Detect which cell encompasses the target text, then output its [X, Y] center coordinate. 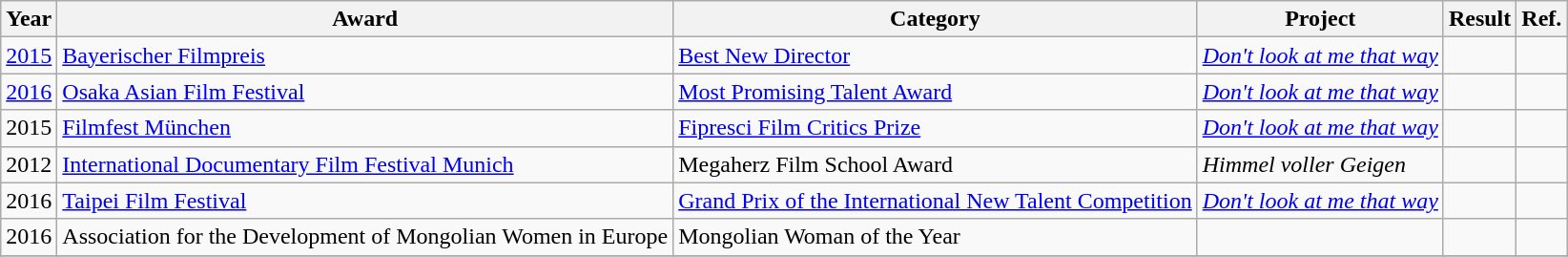
Association for the Development of Mongolian Women in Europe [365, 237]
2012 [29, 164]
Project [1320, 19]
Grand Prix of the International New Talent Competition [935, 201]
Award [365, 19]
Most Promising Talent Award [935, 92]
Ref. [1541, 19]
Megaherz Film School Award [935, 164]
Result [1479, 19]
Filmfest München [365, 128]
International Documentary Film Festival Munich [365, 164]
Osaka Asian Film Festival [365, 92]
Mongolian Woman of the Year [935, 237]
Himmel voller Geigen [1320, 164]
Category [935, 19]
Year [29, 19]
Bayerischer Filmpreis [365, 55]
Best New Director [935, 55]
Fipresci Film Critics Prize [935, 128]
Taipei Film Festival [365, 201]
